Return [x, y] of the center of cell containing provided text 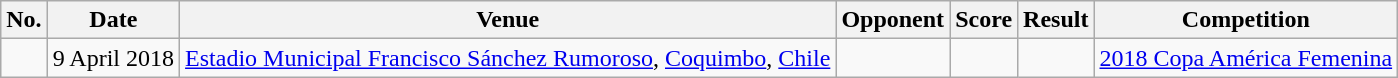
Estadio Municipal Francisco Sánchez Rumoroso, Coquimbo, Chile [508, 58]
Result [1056, 20]
Opponent [893, 20]
Venue [508, 20]
Date [113, 20]
2018 Copa América Femenina [1246, 58]
9 April 2018 [113, 58]
Score [984, 20]
No. [24, 20]
Competition [1246, 20]
